Pinpoint the cell where the given text exists, returning its (X, Y) midpoint coordinate. 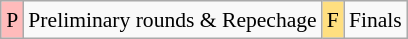
Finals (376, 20)
P (12, 20)
Preliminary rounds & Repechage (172, 20)
F (333, 20)
